Find where the given text appears and provide that cell's center as [x, y] coordinate. 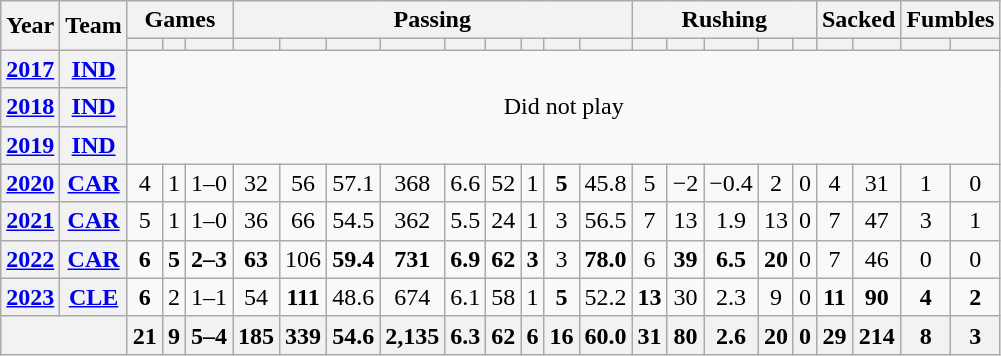
2022 [30, 259]
Games [180, 20]
58 [504, 297]
52 [504, 183]
185 [256, 335]
6.3 [466, 335]
1.9 [732, 221]
54.6 [354, 335]
6.9 [466, 259]
21 [144, 335]
30 [686, 297]
16 [562, 335]
674 [412, 297]
60.0 [606, 335]
5.5 [466, 221]
2.6 [732, 335]
56.5 [606, 221]
90 [877, 297]
CLE [94, 297]
−2 [686, 183]
106 [304, 259]
32 [256, 183]
2021 [30, 221]
Sacked [858, 20]
24 [504, 221]
368 [412, 183]
1–1 [208, 297]
56 [304, 183]
78.0 [606, 259]
Passing [433, 20]
8 [926, 335]
54.5 [354, 221]
2,135 [412, 335]
Team [94, 26]
47 [877, 221]
362 [412, 221]
2020 [30, 183]
2023 [30, 297]
731 [412, 259]
111 [304, 297]
29 [834, 335]
2.3 [732, 297]
Fumbles [950, 20]
2019 [30, 145]
46 [877, 259]
11 [834, 297]
80 [686, 335]
6.1 [466, 297]
57.1 [354, 183]
59.4 [354, 259]
2–3 [208, 259]
48.6 [354, 297]
214 [877, 335]
Rushing [724, 20]
6.5 [732, 259]
Did not play [564, 107]
2018 [30, 107]
52.2 [606, 297]
6.6 [466, 183]
339 [304, 335]
63 [256, 259]
45.8 [606, 183]
39 [686, 259]
36 [256, 221]
66 [304, 221]
−0.4 [732, 183]
2017 [30, 69]
54 [256, 297]
5–4 [208, 335]
Year [30, 26]
